Pinpoint the cell where the given text exists, returning its (X, Y) midpoint coordinate. 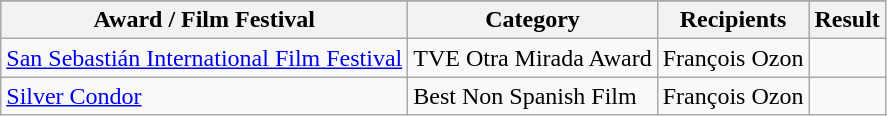
Recipients (733, 20)
Award / Film Festival (204, 20)
Silver Condor (204, 96)
TVE Otra Mirada Award (532, 58)
Best Non Spanish Film (532, 96)
Category (532, 20)
Result (847, 20)
San Sebastián International Film Festival (204, 58)
